Capture the cell that displays the provided text and extract its (x, y) central coordinate. 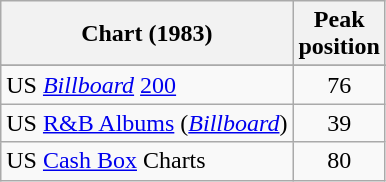
39 (339, 123)
Peakposition (339, 34)
US R&B Albums (Billboard) (147, 123)
US Billboard 200 (147, 85)
US Cash Box Charts (147, 161)
Chart (1983) (147, 34)
80 (339, 161)
76 (339, 85)
